Scan for the cell matching the given text and deliver its (X, Y) coordinate at center. 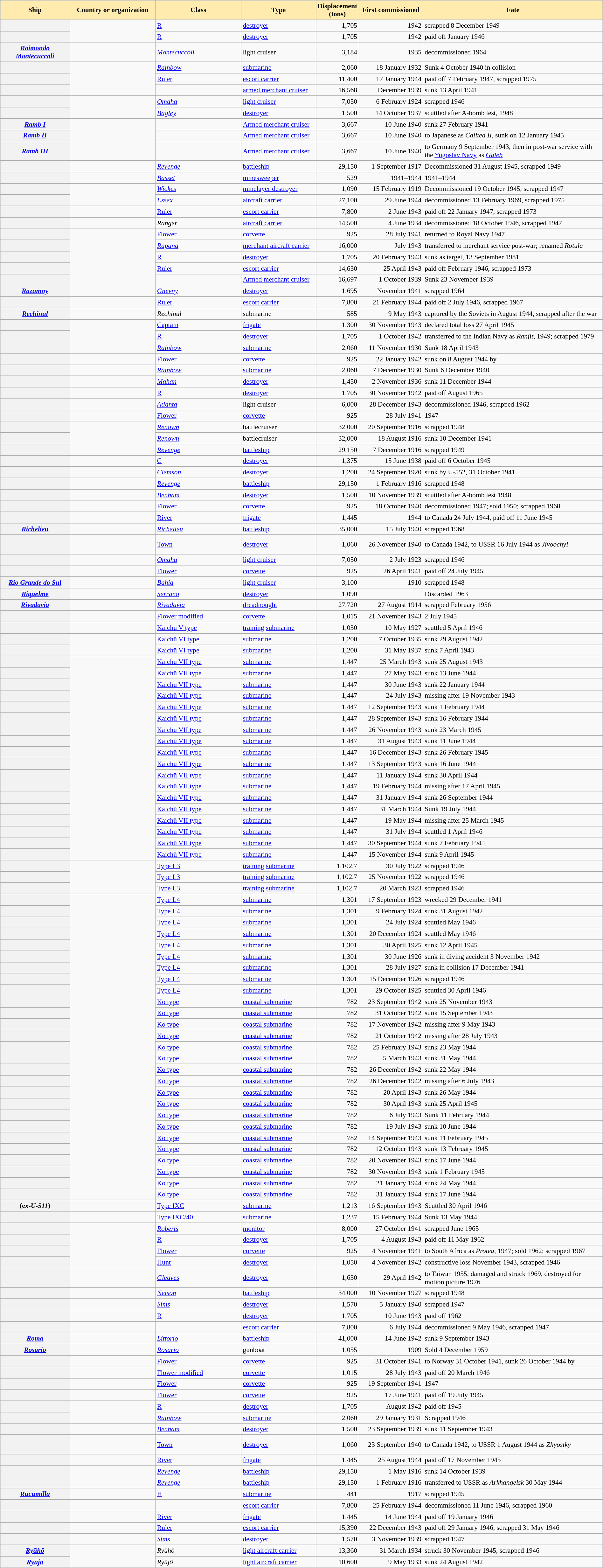
merchant aircraft carrier (279, 246)
sunk 11 December 1944 (513, 382)
1,213 (337, 1206)
20 February 1943 (391, 257)
31 May 1937 (391, 651)
Discarded 1963 (513, 594)
missing after 9 May 1943 (513, 1025)
Roberts (198, 1229)
28 July 1927 (391, 968)
Razumny (35, 291)
to Canada 24 July 1944, paid off 11 June 1945 (513, 518)
paid off 29 January 1946, scrapped 31 May 1946 (513, 1528)
15 December 1926 (391, 979)
missing after 17 April 1945 (513, 786)
sunk 15 September 1943 (513, 1013)
Sunk 4 October 1940 in collision (513, 68)
19 February 1944 (391, 786)
scuttled after A-bomb test, 1948 (513, 113)
1,237 (337, 1217)
(ex-U-511) (35, 1206)
sunk 11 February 1945 (513, 1138)
17 June 1941 (391, 1395)
paid off 24 July 1945 (513, 571)
22 December 1943 (391, 1528)
Sunk 23 November 1939 (513, 280)
sunk 1 February 1945 (513, 1172)
sunk 30 April 1944 (513, 775)
sunk 9 September 1943 (513, 1339)
struck 30 November 1945, scrapped 1946 (513, 1551)
Decommissioned 19 October 1945, scrapped 1947 (513, 189)
First commissioned (391, 10)
H (198, 1494)
August 1942 (391, 1407)
sunk in collision 17 December 1941 (513, 968)
Nelson (198, 1293)
decommissioned 18 October 1946, scrapped 1947 (513, 223)
sunk by U-552, 31 October 1941 (513, 472)
declared total loss 27 April 1945 (513, 325)
17 November 1942 (391, 1025)
paid off 19 July 1945 (513, 1395)
25 February 1944 (391, 1505)
11 January 1944 (391, 775)
sunk 16 June 1944 (513, 764)
sunk 12 April 1945 (513, 945)
Roma (35, 1339)
18 January 1932 (391, 68)
23 September 1940 (391, 1445)
16 September 1943 (391, 1206)
Rucumilla (35, 1494)
armed merchant cruiser (279, 90)
Decommissioned 31 August 1945, scrapped 1949 (513, 166)
paid off 17 November 1945 (513, 1460)
3,184 (337, 52)
16 December 1943 (391, 753)
paid off 19 January 1946 (513, 1517)
transferred to merchant service post-war; renamed Rotula (513, 246)
29 June 1944 (391, 200)
4 June 1934 (391, 223)
decommissioned 1946, scrapped 1962 (513, 404)
sunk 11 June 1944 (513, 741)
paid off January 1946 (513, 37)
Rio Grande do Sul (35, 582)
Ramb III (35, 151)
27 May 1943 (391, 673)
to Norway 31 October 1941, sunk 26 October 1944 by (513, 1361)
19 July 1943 (391, 1126)
transferred to USSR as Arkhangelsk 30 May 1944 (513, 1483)
C (198, 461)
sunk 13 April 1941 (513, 90)
11,400 (337, 79)
12 September 1943 (391, 707)
25 November 1922 (391, 877)
scrapped 1945 (513, 1494)
Captain (198, 325)
22 January 1942 (391, 359)
sunk 7 February 1945 (513, 843)
1 May 1916 (391, 1471)
6 July 1943 (391, 1115)
Kaichū V type (198, 628)
6 February 1924 (391, 102)
24 July 1924 (391, 923)
30 July 1922 (391, 866)
scuttled 1 April 1946 (513, 832)
29 April 1942 (391, 1278)
14 June 1942 (391, 1339)
7 December 1930 (391, 370)
14 June 1944 (391, 1517)
20 December 1924 (391, 934)
Sold 4 December 1959 (513, 1350)
sunk 25 August 1943 (513, 662)
25 February 1943 (391, 1047)
Wickes (198, 189)
30 April 1943 (391, 1104)
21 November 1943 (391, 617)
paid off February 1946, scrapped 1973 (513, 268)
26 November 1943 (391, 730)
sunk 16 February 1944 (513, 719)
sunk 24 May 1944 (513, 1183)
2 July 1945 (513, 617)
sunk 23 March 1945 (513, 730)
Country or organization (113, 10)
sunk 22 January 1944 (513, 685)
1909 (391, 1350)
Basset (198, 178)
paid off 7 February 1947, scrapped 1975 (513, 79)
9 May 1933 (391, 1562)
sunk 26 February 1945 (513, 753)
7 October 1935 (391, 639)
transferred to the Indian Navy as Ranjit, 1949; scrapped 1979 (513, 337)
19 May 1944 (391, 820)
to Canada 1942, to USSR 1 August 1944 as Zhyostky (513, 1445)
sunk in diving accident 3 November 1942 (513, 957)
14,630 (337, 268)
Scrapped 1946 (513, 1418)
17 September 1923 (391, 900)
1,050 (337, 1263)
1917 (391, 1494)
1910 (391, 582)
sunk 31 August 1942 (513, 911)
December 1939 (391, 90)
16,000 (337, 246)
9 February 1924 (391, 911)
10 May 1927 (391, 628)
5 March 1943 (391, 1058)
3 November 1939 (391, 1539)
25 April 1943 (391, 268)
sunk 22 May 1944 (513, 1070)
4 August 1943 (391, 1240)
Clemson (198, 472)
15 February 1944 (391, 1217)
31 March 1934 (391, 1551)
27 August 1914 (391, 605)
Montecuccoli (198, 52)
Riquelme (35, 594)
sunk 13 June 1944 (513, 673)
decommissioned 1964 (513, 52)
to Germany 9 September 1943, then in post-war service with the Yugoslav Navy as Galeb (513, 151)
1935 (391, 52)
1 October 1942 (391, 337)
Gnevny (198, 291)
sunk 25 April 1945 (513, 1104)
Scuttled 30 April 1946 (513, 1206)
13,360 (337, 1551)
529 (337, 178)
11 November 1930 (391, 348)
1,030 (337, 628)
1 October 1939 (391, 280)
November 1941 (391, 291)
scrapped February 1956 (513, 605)
10 November 1927 (391, 1293)
21 October 1942 (391, 1036)
sunk 10 December 1941 (513, 438)
sunk 11 September 1943 (513, 1429)
sunk 27 February 1941 (513, 124)
sunk 31 May 1944 (513, 1058)
20 September 1916 (391, 427)
Ranger (198, 223)
9 May 1943 (391, 314)
sunk 23 May 1944 (513, 1047)
31 August 1943 (391, 741)
20 November 1943 (391, 1160)
1,630 (337, 1278)
sunk 10 June 1944 (513, 1126)
returned to Royal Navy 1947 (513, 234)
2 November 1936 (391, 382)
Class (198, 10)
scuttled 30 April 1946 (513, 991)
Serrano (198, 594)
31 October 1941 (391, 1361)
25 March 1943 (391, 662)
Sunk 18 April 1943 (513, 348)
Bagley (198, 113)
14,500 (337, 223)
1,450 (337, 382)
Displacement (tons) (337, 10)
Sunk 19 July 1944 (513, 809)
28 December 1943 (391, 404)
1,300 (337, 325)
17 January 1944 (391, 79)
16,697 (337, 280)
sunk 7 April 1943 (513, 651)
441 (337, 1494)
to Taiwan 1955, damaged and struck 1969, destroyed for motion picture 1976 (513, 1278)
16,568 (337, 90)
30 September 1944 (391, 843)
1,375 (337, 461)
sunk 26 September 1944 (513, 798)
31 July 1944 (391, 832)
Ship (35, 10)
24 September 1920 (391, 472)
30 June 1926 (391, 957)
Sunk 13 May 1944 (513, 1217)
24 July 1943 (391, 696)
41,000 (337, 1339)
13 September 1943 (391, 764)
sunk 29 August 1942 (513, 639)
Sunk 11 February 1944 (513, 1115)
decommissioned 9 May 1946, scrapped 1947 (513, 1327)
Type IXC/40 (198, 1217)
15,390 (337, 1528)
2 July 1923 (391, 560)
scrapped 8 December 1949 (513, 25)
5 January 1940 (391, 1305)
scrapped 1964 (513, 291)
21 February 1944 (391, 303)
15 November 1944 (391, 854)
Gleaves (198, 1278)
paid off 2 July 1946, scrapped 1967 (513, 303)
wrecked 29 December 1941 (513, 900)
gunboat (279, 1350)
sunk as target, 13 September 1981 (513, 257)
31 March 1944 (391, 809)
missing after 19 November 1943 (513, 696)
Rapana (198, 246)
paid off August 1965 (513, 393)
sunk 24 August 1942 (513, 1562)
missing after 28 July 1943 (513, 1036)
18 October 1940 (391, 506)
Essex (198, 200)
28 September 1943 (391, 719)
Atlanta (198, 404)
12 October 1943 (391, 1149)
14 September 1943 (391, 1138)
27 October 1941 (391, 1229)
1944 (391, 518)
28 July 1943 (391, 1373)
Fate (513, 10)
sunk 26 May 1944 (513, 1092)
sunk 13 February 1945 (513, 1149)
scuttled 5 April 1946 (513, 628)
4 November 1941 (391, 1251)
20 March 1923 (391, 889)
3,100 (337, 582)
Type (279, 10)
to Japanese as Calitea II, sunk on 12 January 1945 (513, 136)
monitor (279, 1229)
scrapped 1949 (513, 450)
23 September 1942 (391, 1002)
minesweeper (279, 178)
2 June 1943 (391, 212)
26 November 1940 (391, 545)
15 February 1919 (391, 189)
Ramb II (35, 136)
15 July 1940 (391, 529)
8,000 (337, 1229)
1,695 (337, 291)
sunk on 8 August 1944 by (513, 359)
26 April 1941 (391, 571)
4 November 1942 (391, 1263)
7 December 1916 (391, 450)
23 September 1939 (391, 1429)
paid off 20 March 1946 (513, 1373)
decommissioned 13 February 1969, scrapped 1975 (513, 200)
29 January 1931 (391, 1418)
Littorio (198, 1339)
missing after 6 July 1943 (513, 1081)
Hunt (198, 1263)
10 June 1943 (391, 1316)
minelayer destroyer (279, 189)
27,720 (337, 605)
6 July 1944 (391, 1327)
to Canada 1942, to USSR 16 July 1944 as Jivoochyi (513, 545)
paid off 6 October 1945 (513, 461)
decommissioned 11 June 1946, scrapped 1960 (513, 1505)
1 September 1917 (391, 166)
Bahia (198, 582)
25 August 1944 (391, 1460)
14 October 1937 (391, 113)
paid off 11 May 1962 (513, 1240)
6,000 (337, 404)
scrapped 1968 (513, 529)
15 June 1938 (391, 461)
34,000 (337, 1293)
July 1943 (391, 246)
31 October 1942 (391, 1013)
10 November 1939 (391, 495)
30 November 1942 (391, 393)
30 June 1943 (391, 685)
Raimondo Montecuccoli (35, 52)
29 October 1925 (391, 991)
sunk 9 April 1945 (513, 854)
18 August 1916 (391, 438)
sunk 14 October 1939 (513, 1471)
1,055 (337, 1350)
585 (337, 314)
35,000 (337, 529)
paid off 22 January 1947, scrapped 1973 (513, 212)
10,600 (337, 1562)
20 April 1943 (391, 1092)
missing after 25 March 1945 (513, 820)
to South Africa as Protea, 1947; sold 1962; scrapped 1967 (513, 1251)
Type IXC (198, 1206)
paid off 1962 (513, 1316)
scrapped June 1965 (513, 1229)
decommissioned 1947; sold 1950; scrapped 1968 (513, 506)
19 September 1941 (391, 1384)
sunk 25 November 1943 (513, 1002)
Sunk 6 December 1940 (513, 370)
constructive loss November 1943, scrapped 1946 (513, 1263)
30 April 1925 (391, 945)
sunk 1 February 1944 (513, 707)
scuttled after A-bomb test 1948 (513, 495)
paid off 1945 (513, 1407)
Mahan (198, 382)
dreadnought (279, 605)
Ramb I (35, 124)
27,100 (337, 200)
21 January 1944 (391, 1183)
captured by the Soviets in August 1944, scrapped after the war (513, 314)
